Provide the [X, Y] coordinate of the cell's center where the given text is located.  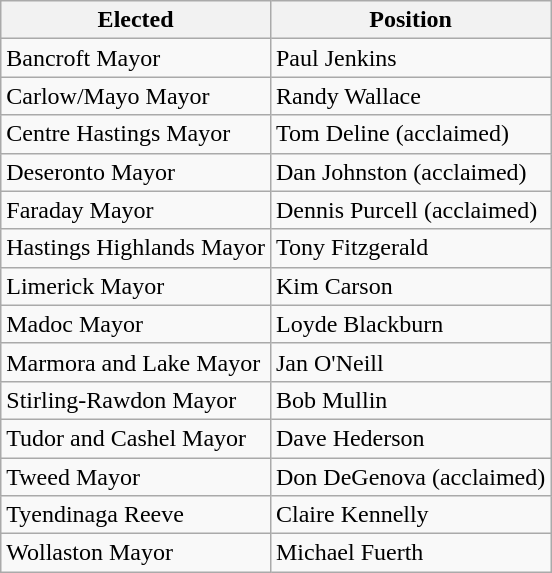
Bancroft Mayor [136, 58]
Stirling-Rawdon Mayor [136, 400]
Hastings Highlands Mayor [136, 248]
Tweed Mayor [136, 477]
Dennis Purcell (acclaimed) [410, 210]
Tom Deline (acclaimed) [410, 134]
Tyendinaga Reeve [136, 515]
Don DeGenova (acclaimed) [410, 477]
Centre Hastings Mayor [136, 134]
Kim Carson [410, 286]
Faraday Mayor [136, 210]
Paul Jenkins [410, 58]
Tony Fitzgerald [410, 248]
Madoc Mayor [136, 324]
Deseronto Mayor [136, 172]
Dave Hederson [410, 438]
Elected [136, 20]
Tudor and Cashel Mayor [136, 438]
Wollaston Mayor [136, 553]
Bob Mullin [410, 400]
Position [410, 20]
Carlow/Mayo Mayor [136, 96]
Jan O'Neill [410, 362]
Michael Fuerth [410, 553]
Dan Johnston (acclaimed) [410, 172]
Limerick Mayor [136, 286]
Claire Kennelly [410, 515]
Marmora and Lake Mayor [136, 362]
Randy Wallace [410, 96]
Loyde Blackburn [410, 324]
